Return the [X, Y] coordinate for the center point of the cell that contains the specified text.  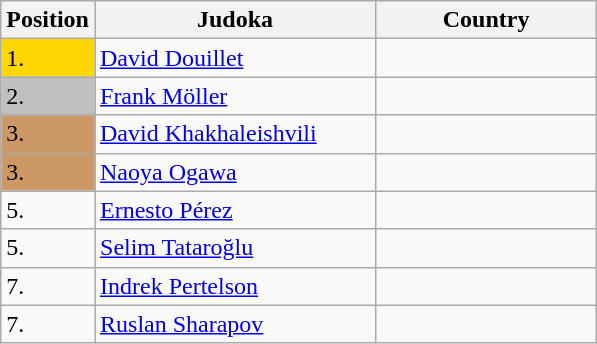
David Khakhaleishvili [234, 134]
David Douillet [234, 58]
1. [48, 58]
Judoka [234, 20]
Ernesto Pérez [234, 210]
2. [48, 96]
Selim Tataroğlu [234, 248]
Indrek Pertelson [234, 286]
Ruslan Sharapov [234, 324]
Position [48, 20]
Country [486, 20]
Naoya Ogawa [234, 172]
Frank Möller [234, 96]
